Detect which cell encompasses the target text, then output its [x, y] center coordinate. 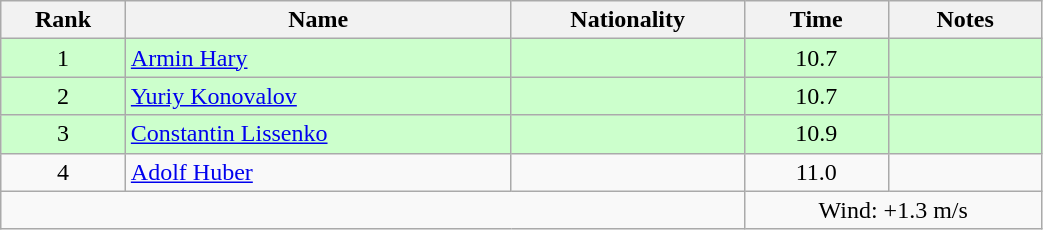
Name [318, 20]
3 [64, 134]
Adolf Huber [318, 172]
10.9 [816, 134]
Rank [64, 20]
Time [816, 20]
4 [64, 172]
Notes [965, 20]
Armin Hary [318, 58]
Nationality [628, 20]
Constantin Lissenko [318, 134]
Yuriy Konovalov [318, 96]
11.0 [816, 172]
1 [64, 58]
2 [64, 96]
Wind: +1.3 m/s [893, 210]
